Extract the [x, y] coordinate from the center of the cell holding the provided text.  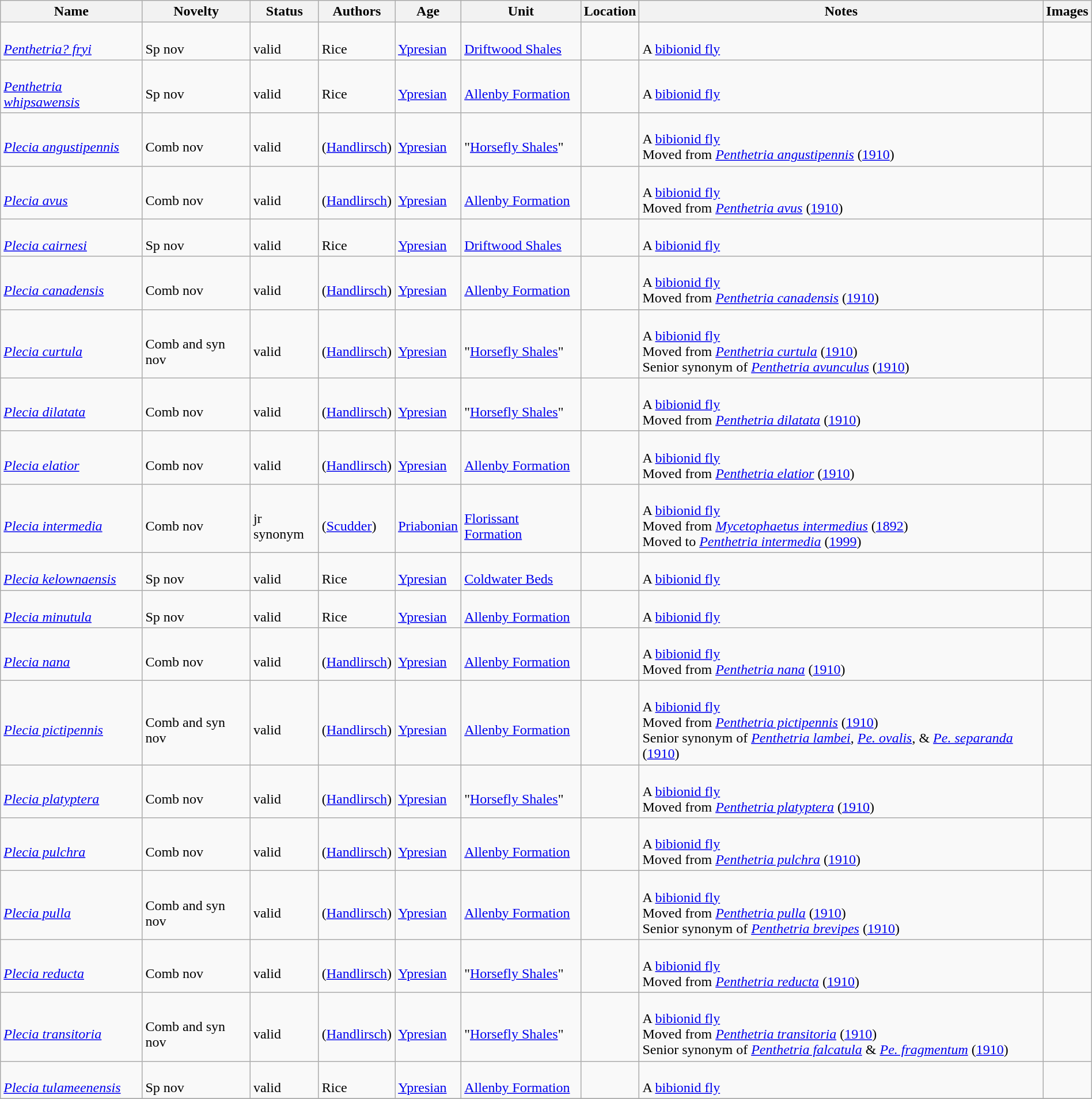
Unit [521, 12]
A bibionid fly Moved from Penthetria dilatata (1910) [841, 404]
Novelty [196, 12]
A bibionid fly Moved from Penthetria pulla (1910) Senior synonym of Penthetria brevipes (1910) [841, 905]
Plecia angustipennis [71, 139]
Plecia elatior [71, 457]
A bibionid fly Moved from Penthetria reducta (1910) [841, 966]
Age [429, 12]
A bibionid fly Moved from Penthetria transitoria (1910) Senior synonym of Penthetria falcatula & Pe. fragmentum (1910) [841, 1026]
Plecia pictipennis [71, 723]
Images [1067, 12]
A bibionid fly Moved from Penthetria platyptera (1910) [841, 791]
A bibionid fly Moved from Penthetria pictipennis (1910) Senior synonym of Penthetria lambei, Pe. ovalis, & Pe. separanda (1910) [841, 723]
Penthetria? fryi [71, 41]
A bibionid fly Moved from Penthetria avus (1910) [841, 192]
Status [285, 12]
A bibionid fly Moved from Mycetophaetus intermedius (1892) Moved to Penthetria intermedia (1999) [841, 518]
Plecia dilatata [71, 404]
Plecia reducta [71, 966]
Florissant Formation [521, 518]
(Scudder) [357, 518]
A bibionid fly Moved from Penthetria angustipennis (1910) [841, 139]
Plecia transitoria [71, 1026]
Penthetria whipsawensis [71, 86]
A bibionid fly Moved from Penthetria elatior (1910) [841, 457]
Priabonian [429, 518]
A bibionid fly Moved from Penthetria curtula (1910) Senior synonym of Penthetria avunculus (1910) [841, 343]
Plecia kelownaensis [71, 571]
A bibionid fly Moved from Penthetria pulchra (1910) [841, 844]
Location [610, 12]
Plecia nana [71, 654]
Authors [357, 12]
Plecia canadensis [71, 283]
Plecia minutula [71, 608]
Plecia tulameenensis [71, 1079]
Plecia avus [71, 192]
Plecia intermedia [71, 518]
Plecia cairnesi [71, 237]
Plecia pulchra [71, 844]
A bibionid fly Moved from Penthetria nana (1910) [841, 654]
Coldwater Beds [521, 571]
A bibionid fly Moved from Penthetria canadensis (1910) [841, 283]
Plecia curtula [71, 343]
Notes [841, 12]
Plecia pulla [71, 905]
Plecia platyptera [71, 791]
Name [71, 12]
jr synonym [285, 518]
